Find where the given text appears and provide that cell's center as (X, Y) coordinate. 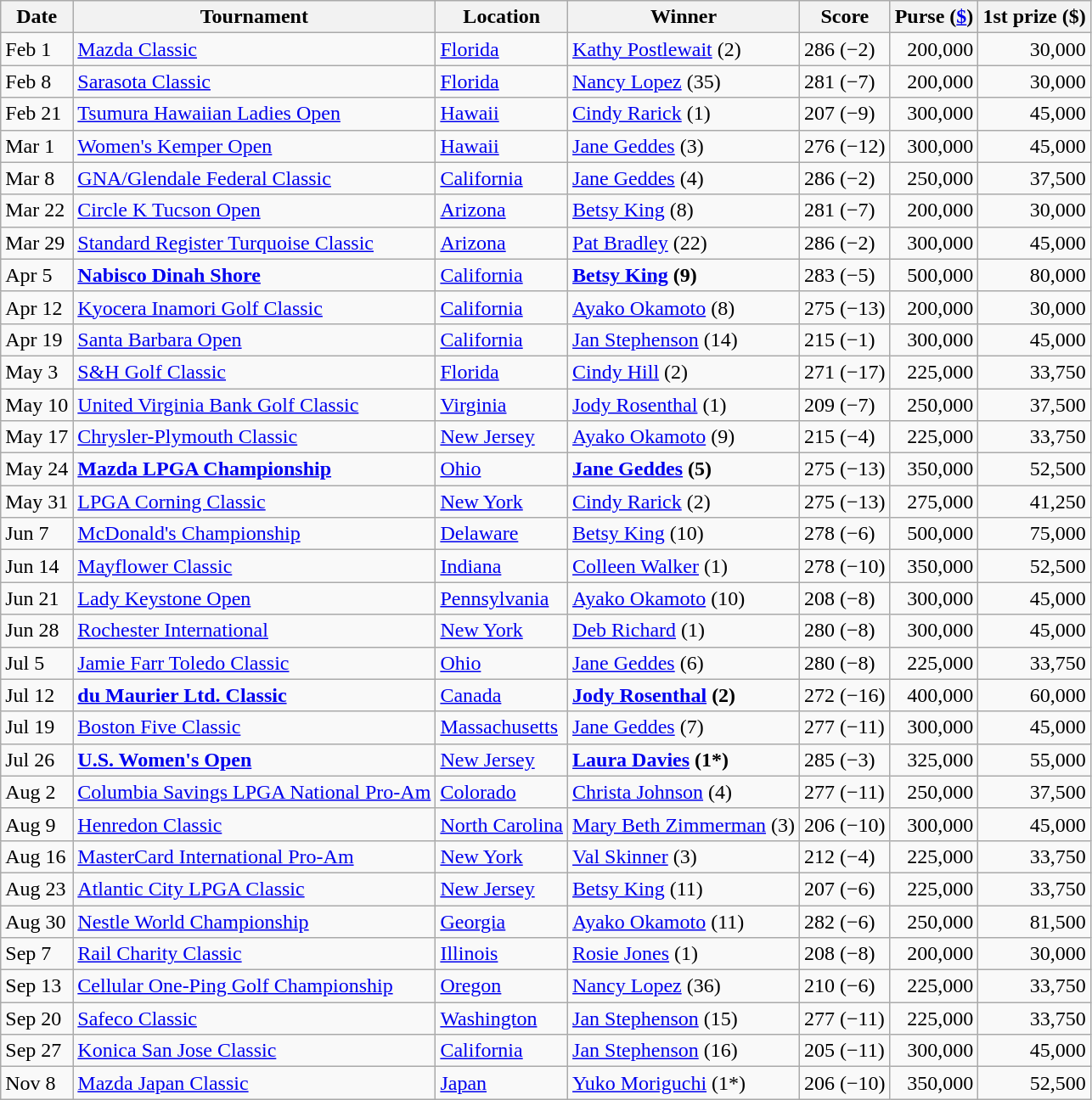
Jul 26 (37, 760)
Cindy Rarick (2) (684, 502)
Jane Geddes (3) (684, 146)
Winner (684, 17)
Mar 1 (37, 146)
Colleen Walker (1) (684, 566)
Feb 21 (37, 114)
272 (−16) (846, 695)
Henredon Classic (255, 824)
Colorado (502, 792)
60,000 (1034, 695)
Massachusetts (502, 727)
Aug 16 (37, 856)
May 3 (37, 372)
Jody Rosenthal (1) (684, 405)
Val Skinner (3) (684, 856)
Chrysler-Plymouth Classic (255, 437)
Tsumura Hawaiian Ladies Open (255, 114)
Safeco Classic (255, 1019)
Betsy King (8) (684, 210)
Ayako Okamoto (10) (684, 598)
Apr 12 (37, 307)
Pennsylvania (502, 598)
285 (−3) (846, 760)
55,000 (1034, 760)
Aug 30 (37, 921)
Kyocera Inamori Golf Classic (255, 307)
Jul 19 (37, 727)
North Carolina (502, 824)
Washington (502, 1019)
du Maurier Ltd. Classic (255, 695)
GNA/Glendale Federal Classic (255, 178)
Jun 21 (37, 598)
Deb Richard (1) (684, 631)
Georgia (502, 921)
212 (−4) (846, 856)
Mazda LPGA Championship (255, 469)
Jan Stephenson (15) (684, 1019)
Canada (502, 695)
Feb 8 (37, 81)
Cellular One-Ping Golf Championship (255, 986)
Sep 13 (37, 986)
Nancy Lopez (36) (684, 986)
Mayflower Classic (255, 566)
1st prize ($) (1034, 17)
276 (−12) (846, 146)
Kathy Postlewait (2) (684, 49)
Sep 7 (37, 954)
209 (−7) (846, 405)
Jane Geddes (7) (684, 727)
Jane Geddes (6) (684, 663)
275,000 (934, 502)
Cindy Hill (2) (684, 372)
Atlantic City LPGA Classic (255, 889)
Japan (502, 1083)
Ayako Okamoto (9) (684, 437)
41,250 (1034, 502)
Sep 27 (37, 1051)
Betsy King (10) (684, 534)
81,500 (1034, 921)
Nestle World Championship (255, 921)
Women's Kemper Open (255, 146)
207 (−6) (846, 889)
278 (−10) (846, 566)
Lady Keystone Open (255, 598)
S&H Golf Classic (255, 372)
Jan Stephenson (14) (684, 340)
278 (−6) (846, 534)
Ayako Okamoto (11) (684, 921)
Nabisco Dinah Shore (255, 275)
Date (37, 17)
Circle K Tucson Open (255, 210)
Jun 7 (37, 534)
McDonald's Championship (255, 534)
Sarasota Classic (255, 81)
Aug 9 (37, 824)
Jane Geddes (5) (684, 469)
207 (−9) (846, 114)
Mazda Classic (255, 49)
Konica San Jose Classic (255, 1051)
Yuko Moriguchi (1*) (684, 1083)
Betsy King (11) (684, 889)
Boston Five Classic (255, 727)
Illinois (502, 954)
283 (−5) (846, 275)
Jul 12 (37, 695)
Mar 22 (37, 210)
Standard Register Turquoise Classic (255, 243)
75,000 (1034, 534)
Nov 8 (37, 1083)
Jul 5 (37, 663)
Mar 8 (37, 178)
Pat Bradley (22) (684, 243)
Aug 23 (37, 889)
Laura Davies (1*) (684, 760)
Apr 19 (37, 340)
Tournament (255, 17)
Mary Beth Zimmerman (3) (684, 824)
Mazda Japan Classic (255, 1083)
205 (−11) (846, 1051)
Sep 20 (37, 1019)
LPGA Corning Classic (255, 502)
Mar 29 (37, 243)
Rail Charity Classic (255, 954)
Christa Johnson (4) (684, 792)
400,000 (934, 695)
Aug 2 (37, 792)
Feb 1 (37, 49)
Betsy King (9) (684, 275)
325,000 (934, 760)
Santa Barbara Open (255, 340)
Indiana (502, 566)
215 (−4) (846, 437)
Purse ($) (934, 17)
Jamie Farr Toledo Classic (255, 663)
282 (−6) (846, 921)
Rochester International (255, 631)
215 (−1) (846, 340)
MasterCard International Pro-Am (255, 856)
Apr 5 (37, 275)
Jun 14 (37, 566)
Jane Geddes (4) (684, 178)
Jan Stephenson (16) (684, 1051)
Location (502, 17)
Nancy Lopez (35) (684, 81)
May 17 (37, 437)
Score (846, 17)
271 (−17) (846, 372)
May 31 (37, 502)
May 10 (37, 405)
May 24 (37, 469)
Jun 28 (37, 631)
Delaware (502, 534)
Ayako Okamoto (8) (684, 307)
Rosie Jones (1) (684, 954)
Columbia Savings LPGA National Pro-Am (255, 792)
210 (−6) (846, 986)
Cindy Rarick (1) (684, 114)
U.S. Women's Open (255, 760)
United Virginia Bank Golf Classic (255, 405)
Virginia (502, 405)
Oregon (502, 986)
80,000 (1034, 275)
Jody Rosenthal (2) (684, 695)
